Scan for the cell matching the given text and deliver its (x, y) coordinate at center. 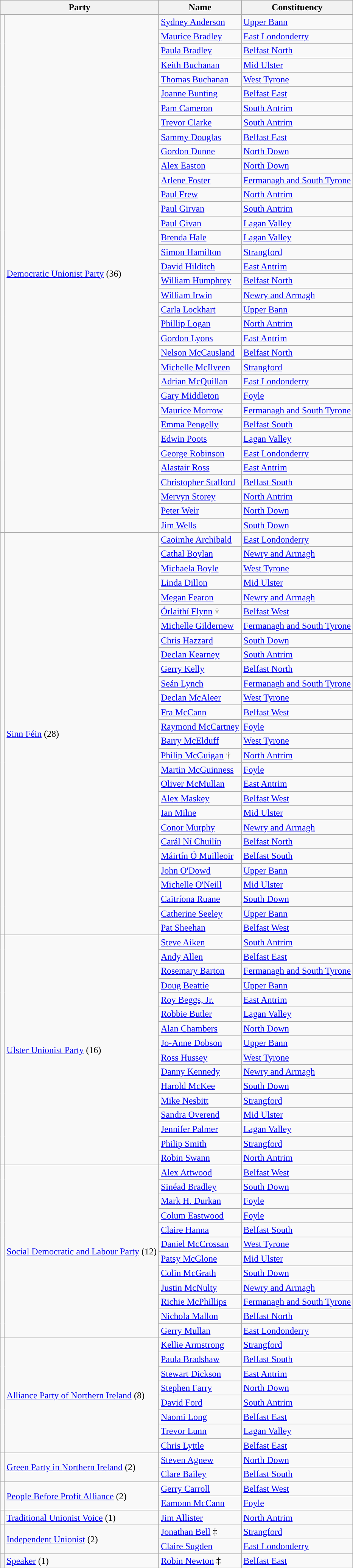
Paul Givan (200, 223)
Gary Middleton (200, 396)
Party (79, 8)
Paul Frew (200, 195)
Justin McNulty (200, 1287)
Alan Chambers (200, 1028)
Cathal Boylan (200, 554)
Carla Lockhart (200, 309)
Declan Kearney (200, 655)
Patsy McGlone (200, 1259)
Caoimhe Archibald (200, 540)
George Robinson (200, 453)
Democratic Unionist Party (36) (82, 274)
Stewart Dickson (200, 1374)
Harold McKee (200, 1086)
Emma Pengelly (200, 425)
Sandra Overend (200, 1115)
Jim Wells (200, 525)
Paula Bradshaw (200, 1359)
Alastair Ross (200, 468)
Christopher Stalford (200, 482)
Declan McAleer (200, 698)
Claire Sugden (200, 1546)
Andy Allen (200, 957)
Martin McGuinness (200, 770)
Ross Hussey (200, 1057)
Roy Beggs, Jr. (200, 1000)
Carál Ní Chuilín (200, 841)
Eamonn McCann (200, 1503)
Phillip Logan (200, 324)
David Hilditch (200, 266)
Catherine Seeley (200, 914)
William Humphrey (200, 281)
Constituency (297, 8)
Órlaithí Flynn † (200, 611)
Nelson McCausland (200, 353)
Claire Hanna (200, 1230)
Gerry Kelly (200, 669)
Pam Cameron (200, 108)
Keith Buchanan (200, 65)
Green Party in Northern Ireland (2) (82, 1467)
Oliver McMullan (200, 784)
Barry McElduff (200, 741)
Thomas Buchanan (200, 79)
Máirtín Ó Muilleoir (200, 856)
Caitríona Ruane (200, 899)
Kellie Armstrong (200, 1345)
Jo-Anne Dobson (200, 1043)
Stephen Farry (200, 1388)
Seán Lynch (200, 683)
David Ford (200, 1403)
Sydney Anderson (200, 22)
People Before Profit Alliance (2) (82, 1496)
William Irwin (200, 295)
Sinn Féin (28) (82, 734)
Joanne Bunting (200, 94)
Steven Agnew (200, 1460)
Pat Sheehan (200, 928)
Speaker (1) (82, 1561)
Megan Fearon (200, 597)
Raymond McCartney (200, 727)
Mark H. Durkan (200, 1201)
Naomi Long (200, 1417)
Robin Newton ‡ (200, 1561)
John O'Dowd (200, 870)
Alex Attwood (200, 1172)
Steve Aiken (200, 942)
Paul Girvan (200, 209)
Mike Nesbitt (200, 1101)
Jonathan Bell ‡ (200, 1532)
Peter Weir (200, 511)
Nichola Mallon (200, 1316)
Richie McPhillips (200, 1302)
Chris Lyttle (200, 1446)
Mervyn Storey (200, 496)
Ulster Unionist Party (16) (82, 1050)
Gordon Dunne (200, 151)
Clare Bailey (200, 1474)
Fra McCann (200, 712)
Maurice Bradley (200, 36)
Gerry Carroll (200, 1489)
Colum Eastwood (200, 1215)
Simon Hamilton (200, 252)
Colin McGrath (200, 1273)
Chris Hazzard (200, 640)
Trevor Lunn (200, 1431)
Robbie Butler (200, 1014)
Arlene Foster (200, 180)
Philip McGuigan † (200, 755)
Brenda Hale (200, 238)
Alex Easton (200, 165)
Paula Bradley (200, 51)
Doug Beattie (200, 985)
Sammy Douglas (200, 137)
Adrian McQuillan (200, 381)
Linda Dillon (200, 583)
Alex Maskey (200, 798)
Edwin Poots (200, 439)
Gerry Mullan (200, 1330)
Michelle McIlveen (200, 367)
Maurice Morrow (200, 410)
Michelle Gildernew (200, 626)
Sinéad Bradley (200, 1187)
Michaela Boyle (200, 568)
Alliance Party of Northern Ireland (8) (82, 1395)
Danny Kennedy (200, 1072)
Daniel McCrossan (200, 1244)
Name (200, 8)
Rosemary Barton (200, 971)
Traditional Unionist Voice (1) (82, 1517)
Robin Swann (200, 1158)
Jim Allister (200, 1517)
Ian Milne (200, 813)
Social Democratic and Labour Party (12) (82, 1251)
Philip Smith (200, 1144)
Trevor Clarke (200, 122)
Jennifer Palmer (200, 1129)
Michelle O'Neill (200, 885)
Gordon Lyons (200, 338)
Conor Murphy (200, 827)
Independent Unionist (2) (82, 1539)
